Locate the cell with the specified text and output its (X, Y) center coordinate. 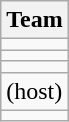
(host) (35, 91)
Team (35, 20)
